Search for the cell housing the specified text and yield its (x, y) center coordinate. 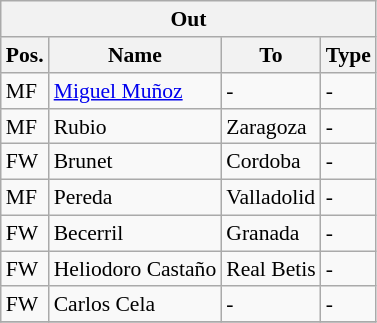
Miguel Muñoz (136, 91)
Granada (270, 233)
Pos. (25, 55)
Real Betis (270, 269)
Valladolid (270, 197)
Rubio (136, 126)
Pereda (136, 197)
To (270, 55)
Carlos Cela (136, 304)
Name (136, 55)
Out (188, 19)
Type (348, 55)
Brunet (136, 162)
Heliodoro Castaño (136, 269)
Zaragoza (270, 126)
Becerril (136, 233)
Cordoba (270, 162)
